Locate the cell with the specified text and output its (x, y) center coordinate. 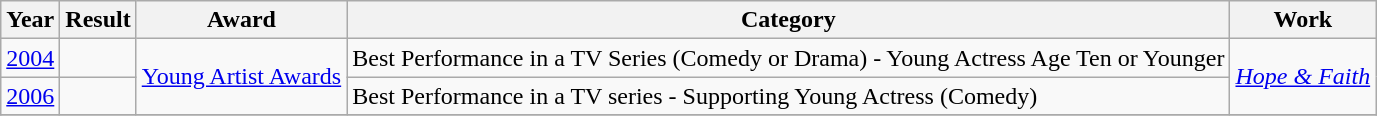
Category (788, 20)
Year (30, 20)
Hope & Faith (1303, 77)
Work (1303, 20)
2004 (30, 58)
Best Performance in a TV Series (Comedy or Drama) - Young Actress Age Ten or Younger (788, 58)
Best Performance in a TV series - Supporting Young Actress (Comedy) (788, 96)
Result (98, 20)
2006 (30, 96)
Young Artist Awards (241, 77)
Award (241, 20)
